Provide the (X, Y) coordinate of the cell's center where the given text is located.  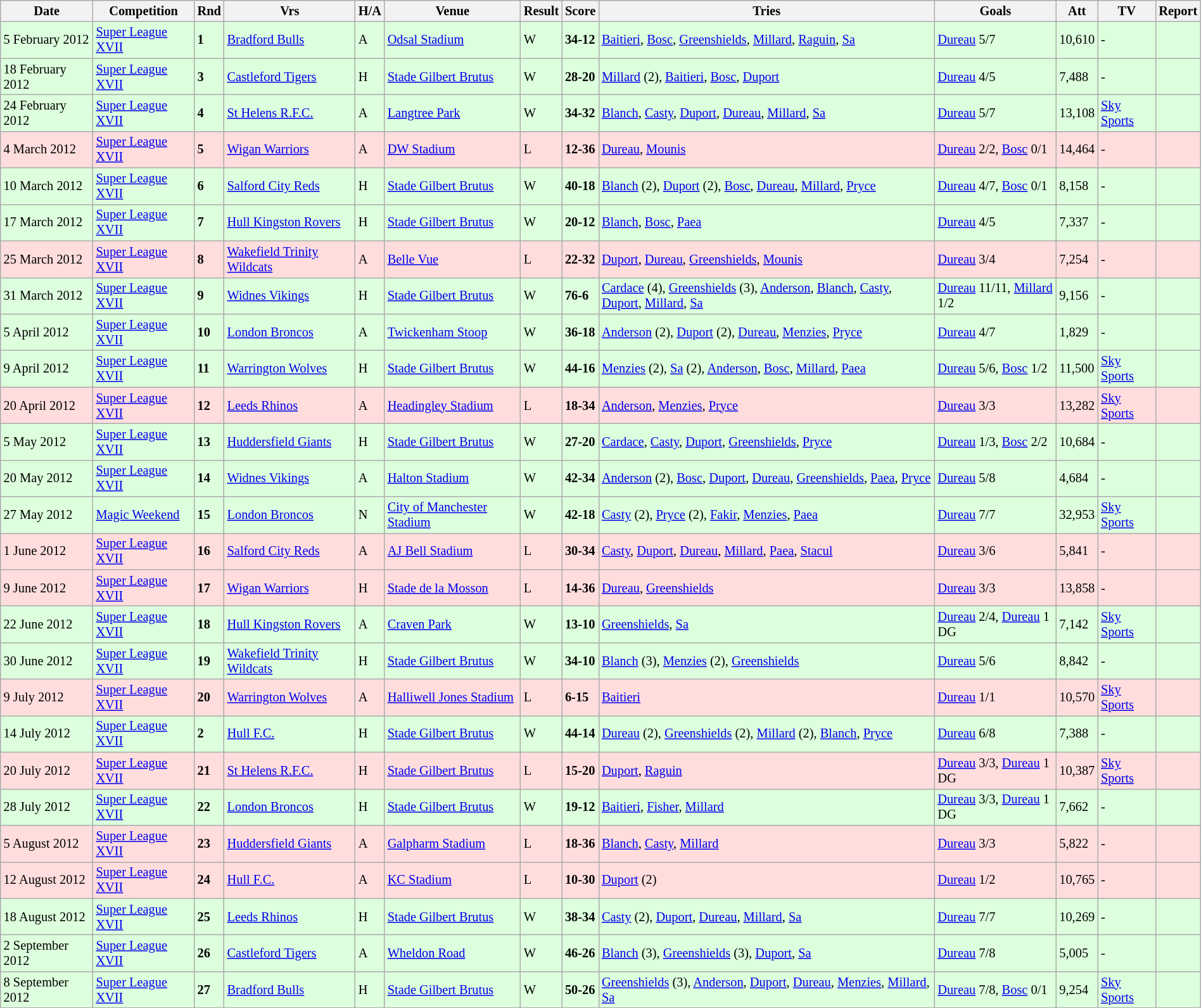
Dureau 5/8 (995, 478)
18 February 2012 (47, 77)
Baitieri, Bosc, Greenshields, Millard, Raguin, Sa (766, 40)
Headingley Stadium (452, 405)
Dureau 7/8, Bosc 0/1 (995, 990)
8,842 (1077, 661)
9 June 2012 (47, 588)
Dureau 2/4, Dureau 1 DG (995, 624)
Att (1077, 11)
25 (209, 917)
21 (209, 770)
Anderson, Menzies, Pryce (766, 405)
8 (209, 259)
10,610 (1077, 40)
Dureau, Mounis (766, 150)
22-32 (580, 259)
1 (209, 40)
7,254 (1077, 259)
27-20 (580, 442)
Craven Park (452, 624)
38-34 (580, 917)
10,765 (1077, 880)
19-12 (580, 807)
42-34 (580, 478)
17 March 2012 (47, 222)
10,387 (1077, 770)
Blanch, Casty, Millard (766, 843)
10-30 (580, 880)
15 (209, 515)
8,158 (1077, 186)
22 June 2012 (47, 624)
15-20 (580, 770)
20 April 2012 (47, 405)
AJ Bell Stadium (452, 551)
4,684 (1077, 478)
28-20 (580, 77)
Dureau 3/4 (995, 259)
KC Stadium (452, 880)
23 (209, 843)
Stade de la Mosson (452, 588)
Casty (2), Pryce (2), Fakir, Menzies, Paea (766, 515)
7,488 (1077, 77)
14 (209, 478)
DW Stadium (452, 150)
27 (209, 990)
Menzies (2), Sa (2), Anderson, Bosc, Millard, Paea (766, 369)
Dureau 7/8 (995, 953)
44-14 (580, 734)
11,500 (1077, 369)
Dureau 5/6, Bosc 1/2 (995, 369)
9,156 (1077, 296)
24 February 2012 (47, 113)
9 July 2012 (47, 698)
Casty (2), Duport, Dureau, Millard, Sa (766, 917)
7,337 (1077, 222)
10 March 2012 (47, 186)
Dureau 3/6 (995, 551)
Dureau 1/3, Bosc 2/2 (995, 442)
30-34 (580, 551)
50-26 (580, 990)
Magic Weekend (144, 515)
H/A (370, 11)
25 March 2012 (47, 259)
Dureau 2/2, Bosc 0/1 (995, 150)
42-18 (580, 515)
9 April 2012 (47, 369)
Cardace, Casty, Duport, Greenshields, Pryce (766, 442)
9,254 (1077, 990)
20 May 2012 (47, 478)
12 August 2012 (47, 880)
34-12 (580, 40)
Halton Stadium (452, 478)
Dureau 5/6 (995, 661)
22 (209, 807)
Odsal Stadium (452, 40)
5,822 (1077, 843)
3 (209, 77)
Baitieri (766, 698)
5 (209, 150)
8 September 2012 (47, 990)
6 (209, 186)
5 February 2012 (47, 40)
Wheldon Road (452, 953)
11 (209, 369)
13,858 (1077, 588)
12-36 (580, 150)
Galpharm Stadium (452, 843)
Goals (995, 11)
10 (209, 332)
Langtree Park (452, 113)
13,108 (1077, 113)
Dureau 6/8 (995, 734)
Dureau, Greenshields (766, 588)
Dureau 1/2 (995, 880)
Duport, Raguin (766, 770)
Twickenham Stoop (452, 332)
32,953 (1077, 515)
N (370, 515)
Belle Vue (452, 259)
Dureau 4/7 (995, 332)
Baitieri, Fisher, Millard (766, 807)
Venue (452, 11)
Tries (766, 11)
17 (209, 588)
Greenshields (3), Anderson, Duport, Dureau, Menzies, Millard, Sa (766, 990)
1,829 (1077, 332)
5,841 (1077, 551)
Rnd (209, 11)
Dureau 1/1 (995, 698)
Date (47, 11)
Score (580, 11)
TV (1126, 11)
10,570 (1077, 698)
36-18 (580, 332)
30 June 2012 (47, 661)
Duport (2) (766, 880)
40-18 (580, 186)
Dureau 4/7, Bosc 0/1 (995, 186)
2 September 2012 (47, 953)
4 March 2012 (47, 150)
2 (209, 734)
Anderson (2), Bosc, Duport, Dureau, Greenshields, Paea, Pryce (766, 478)
24 (209, 880)
City of Manchester Stadium (452, 515)
Dureau (2), Greenshields (2), Millard (2), Blanch, Pryce (766, 734)
7,388 (1077, 734)
Duport, Dureau, Greenshields, Mounis (766, 259)
31 March 2012 (47, 296)
14-36 (580, 588)
20-12 (580, 222)
Report (1178, 11)
Blanch, Bosc, Paea (766, 222)
Anderson (2), Duport (2), Dureau, Menzies, Pryce (766, 332)
7 (209, 222)
46-26 (580, 953)
Result (541, 11)
10,684 (1077, 442)
12 (209, 405)
13,282 (1077, 405)
4 (209, 113)
Cardace (4), Greenshields (3), Anderson, Blanch, Casty, Duport, Millard, Sa (766, 296)
5 April 2012 (47, 332)
7,142 (1077, 624)
18-36 (580, 843)
34-32 (580, 113)
18 August 2012 (47, 917)
Competition (144, 11)
Blanch (2), Duport (2), Bosc, Dureau, Millard, Pryce (766, 186)
6-15 (580, 698)
Vrs (290, 11)
Greenshields, Sa (766, 624)
28 July 2012 (47, 807)
20 July 2012 (47, 770)
76-6 (580, 296)
Halliwell Jones Stadium (452, 698)
13-10 (580, 624)
16 (209, 551)
26 (209, 953)
Casty, Duport, Dureau, Millard, Paea, Stacul (766, 551)
20 (209, 698)
18 (209, 624)
13 (209, 442)
14,464 (1077, 150)
Blanch (3), Menzies (2), Greenshields (766, 661)
1 June 2012 (47, 551)
Millard (2), Baitieri, Bosc, Duport (766, 77)
5,005 (1077, 953)
Blanch (3), Greenshields (3), Duport, Sa (766, 953)
5 May 2012 (47, 442)
7,662 (1077, 807)
19 (209, 661)
27 May 2012 (47, 515)
5 August 2012 (47, 843)
14 July 2012 (47, 734)
18-34 (580, 405)
Dureau 11/11, Millard 1/2 (995, 296)
10,269 (1077, 917)
34-10 (580, 661)
9 (209, 296)
Blanch, Casty, Duport, Dureau, Millard, Sa (766, 113)
44-16 (580, 369)
